From the cell containing the given text, extract its center point as (X, Y) coordinate. 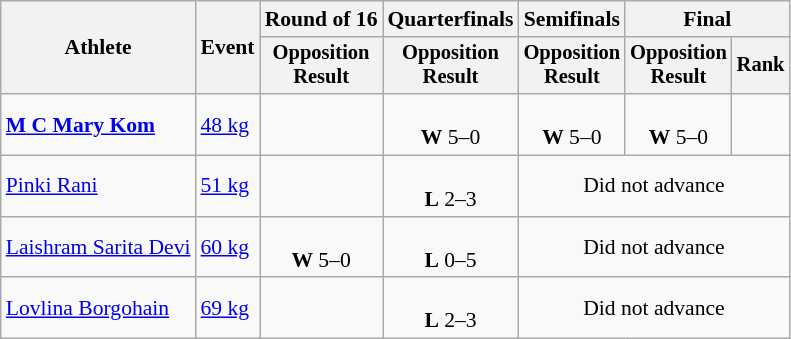
Rank (761, 66)
Final (707, 19)
Round of 16 (322, 19)
Semifinals (572, 19)
Quarterfinals (450, 19)
51 kg (228, 186)
60 kg (228, 248)
L 0–5 (450, 248)
Lovlina Borgohain (98, 308)
Laishram Sarita Devi (98, 248)
48 kg (228, 124)
69 kg (228, 308)
Pinki Rani (98, 186)
Event (228, 48)
Athlete (98, 48)
M C Mary Kom (98, 124)
